Identify which cell holds the provided text, then report its [x, y] central coordinate. 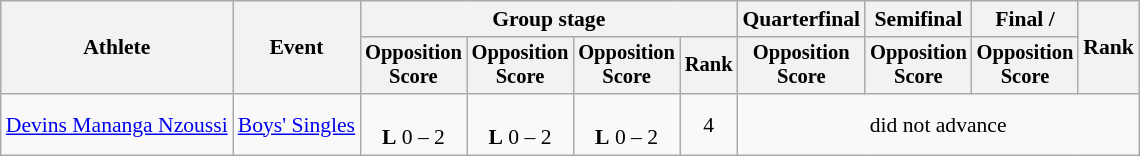
Quarterfinal [801, 19]
Semifinal [918, 19]
Devins Mananga Nzoussi [117, 124]
Event [296, 48]
did not advance [938, 124]
Final / [1026, 19]
4 [709, 124]
Athlete [117, 48]
Boys' Singles [296, 124]
Group stage [548, 19]
